Search for the cell housing the specified text and yield its (x, y) center coordinate. 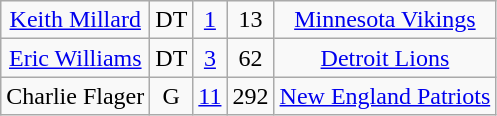
3 (210, 58)
Minnesota Vikings (385, 20)
1 (210, 20)
292 (250, 96)
13 (250, 20)
Detroit Lions (385, 58)
Eric Williams (76, 58)
G (172, 96)
Keith Millard (76, 20)
62 (250, 58)
Charlie Flager (76, 96)
New England Patriots (385, 96)
11 (210, 96)
